For the text-containing cell, return its midpoint in (x, y) coordinate format. 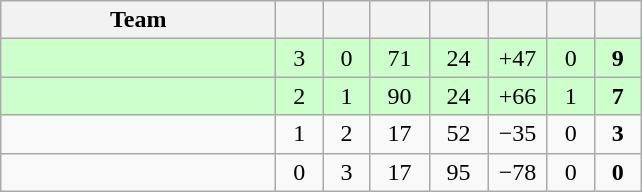
90 (400, 96)
−78 (518, 172)
7 (618, 96)
Team (138, 20)
+66 (518, 96)
52 (458, 134)
−35 (518, 134)
+47 (518, 58)
71 (400, 58)
9 (618, 58)
95 (458, 172)
